Find where the given text appears and provide that cell's center as [x, y] coordinate. 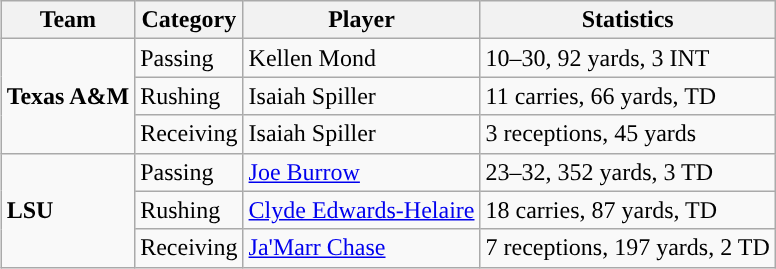
23–32, 352 yards, 3 TD [628, 172]
Statistics [628, 20]
18 carries, 87 yards, TD [628, 210]
Clyde Edwards-Helaire [362, 210]
11 carries, 66 yards, TD [628, 96]
10–30, 92 yards, 3 INT [628, 58]
Category [189, 20]
7 receptions, 197 yards, 2 TD [628, 248]
Player [362, 20]
Team [68, 20]
Ja'Marr Chase [362, 248]
3 receptions, 45 yards [628, 134]
Texas A&M [68, 96]
LSU [68, 210]
Joe Burrow [362, 172]
Kellen Mond [362, 58]
